Return the [x, y] coordinate for the center point of the cell that contains the specified text.  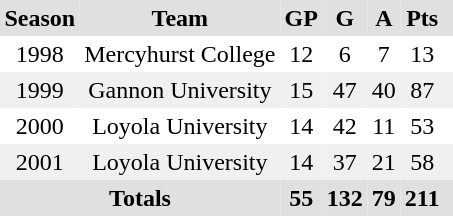
Gannon University [180, 90]
2001 [40, 162]
Team [180, 18]
G [344, 18]
13 [422, 54]
55 [301, 198]
42 [344, 126]
6 [344, 54]
GP [301, 18]
Totals [140, 198]
1999 [40, 90]
Mercyhurst College [180, 54]
47 [344, 90]
40 [384, 90]
58 [422, 162]
87 [422, 90]
7 [384, 54]
Pts [422, 18]
21 [384, 162]
53 [422, 126]
12 [301, 54]
Season [40, 18]
15 [301, 90]
132 [344, 198]
79 [384, 198]
37 [344, 162]
11 [384, 126]
A [384, 18]
2000 [40, 126]
211 [422, 198]
1998 [40, 54]
